Scan for the cell matching the given text and deliver its [x, y] coordinate at center. 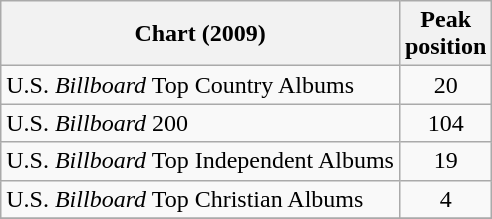
104 [445, 123]
Peakposition [445, 34]
U.S. Billboard Top Independent Albums [200, 161]
U.S. Billboard Top Country Albums [200, 85]
Chart (2009) [200, 34]
19 [445, 161]
U.S. Billboard Top Christian Albums [200, 199]
U.S. Billboard 200 [200, 123]
4 [445, 199]
20 [445, 85]
